Return [x, y] of the center of cell containing provided text 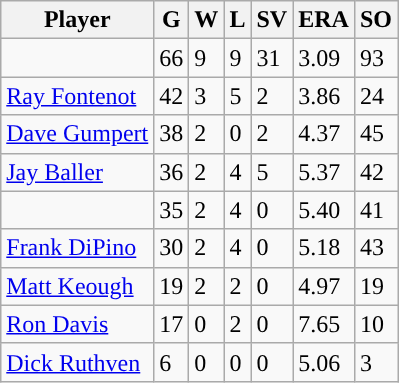
Matt Keough [78, 286]
31 [272, 58]
SV [272, 20]
5.18 [324, 248]
41 [376, 210]
4.97 [324, 286]
5.40 [324, 210]
SO [376, 20]
10 [376, 324]
93 [376, 58]
7.65 [324, 324]
Frank DiPino [78, 248]
G [172, 20]
24 [376, 96]
30 [172, 248]
3.09 [324, 58]
ERA [324, 20]
38 [172, 134]
L [238, 20]
45 [376, 134]
Ray Fontenot [78, 96]
5.37 [324, 172]
W [206, 20]
Jay Baller [78, 172]
4.37 [324, 134]
3.86 [324, 96]
6 [172, 362]
Player [78, 20]
17 [172, 324]
35 [172, 210]
5.06 [324, 362]
Dick Ruthven [78, 362]
36 [172, 172]
Ron Davis [78, 324]
Dave Gumpert [78, 134]
66 [172, 58]
43 [376, 248]
